Return [X, Y] of the center of cell containing provided text 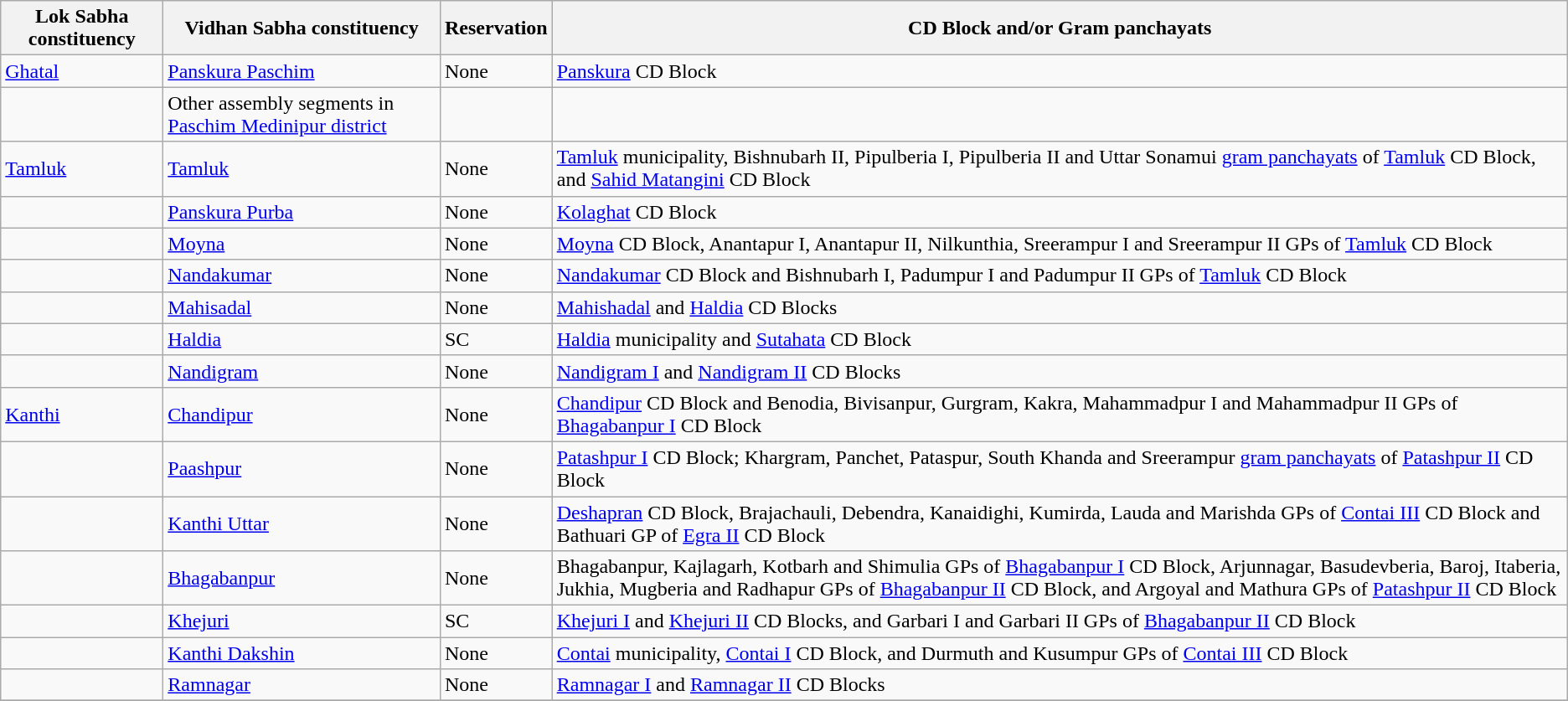
Ramnagar [302, 685]
Moyna CD Block, Anantapur I, Anantapur II, Nilkunthia, Sreerampur I and Sreerampur II GPs of Tamluk CD Block [1060, 244]
Other assembly segments in Paschim Medinipur district [302, 114]
Khejuri [302, 621]
Deshapran CD Block, Brajachauli, Debendra, Kanaidighi, Kumirda, Lauda and Marishda GPs of Contai III CD Block and Bathuari GP of Egra II CD Block [1060, 523]
Lok Sabha constituency [82, 28]
Nandakumar [302, 276]
Nandigram [302, 371]
Kolaghat CD Block [1060, 212]
Contai municipality, Contai I CD Block, and Durmuth and Kusumpur GPs of Contai III CD Block [1060, 653]
Paashpur [302, 469]
Vidhan Sabha constituency [302, 28]
Tamluk municipality, Bishnubarh II, Pipulberia I, Pipulberia II and Uttar Sonamui gram panchayats of Tamluk CD Block, and Sahid Matangini CD Block [1060, 169]
Chandipur CD Block and Benodia, Bivisanpur, Gurgram, Kakra, Mahammadpur I and Mahammadpur II GPs of Bhagabanpur I CD Block [1060, 414]
CD Block and/or Gram panchayats [1060, 28]
Nandigram I and Nandigram II CD Blocks [1060, 371]
Moyna [302, 244]
Haldia [302, 339]
Bhagabanpur [302, 578]
Ramnagar I and Ramnagar II CD Blocks [1060, 685]
Panskura Paschim [302, 71]
Mahisadal [302, 307]
Nandakumar CD Block and Bishnubarh I, Padumpur I and Padumpur II GPs of Tamluk CD Block [1060, 276]
Khejuri I and Khejuri II CD Blocks, and Garbari I and Garbari II GPs of Bhagabanpur II CD Block [1060, 621]
Ghatal [82, 71]
Kanthi Dakshin [302, 653]
Panskura Purba [302, 212]
Panskura CD Block [1060, 71]
Patashpur I CD Block; Khargram, Panchet, Pataspur, South Khanda and Sreerampur gram panchayats of Patashpur II CD Block [1060, 469]
Chandipur [302, 414]
Kanthi [82, 414]
Kanthi Uttar [302, 523]
Reservation [496, 28]
Haldia municipality and Sutahata CD Block [1060, 339]
Mahishadal and Haldia CD Blocks [1060, 307]
